Provide the [x, y] coordinate of the cell's center where the given text is located.  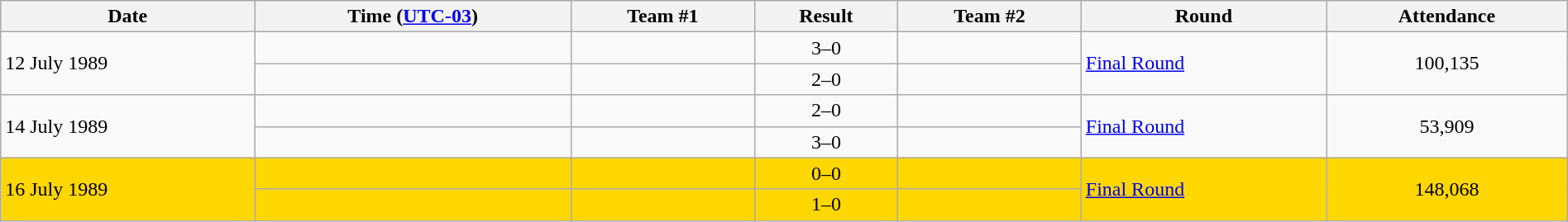
Time (UTC-03) [414, 17]
148,068 [1447, 189]
0–0 [826, 173]
Attendance [1447, 17]
Result [826, 17]
12 July 1989 [127, 64]
Round [1203, 17]
Date [127, 17]
100,135 [1447, 64]
Team #2 [990, 17]
53,909 [1447, 126]
14 July 1989 [127, 126]
Team #1 [663, 17]
16 July 1989 [127, 189]
1–0 [826, 205]
